Search for the cell housing the specified text and yield its [X, Y] center coordinate. 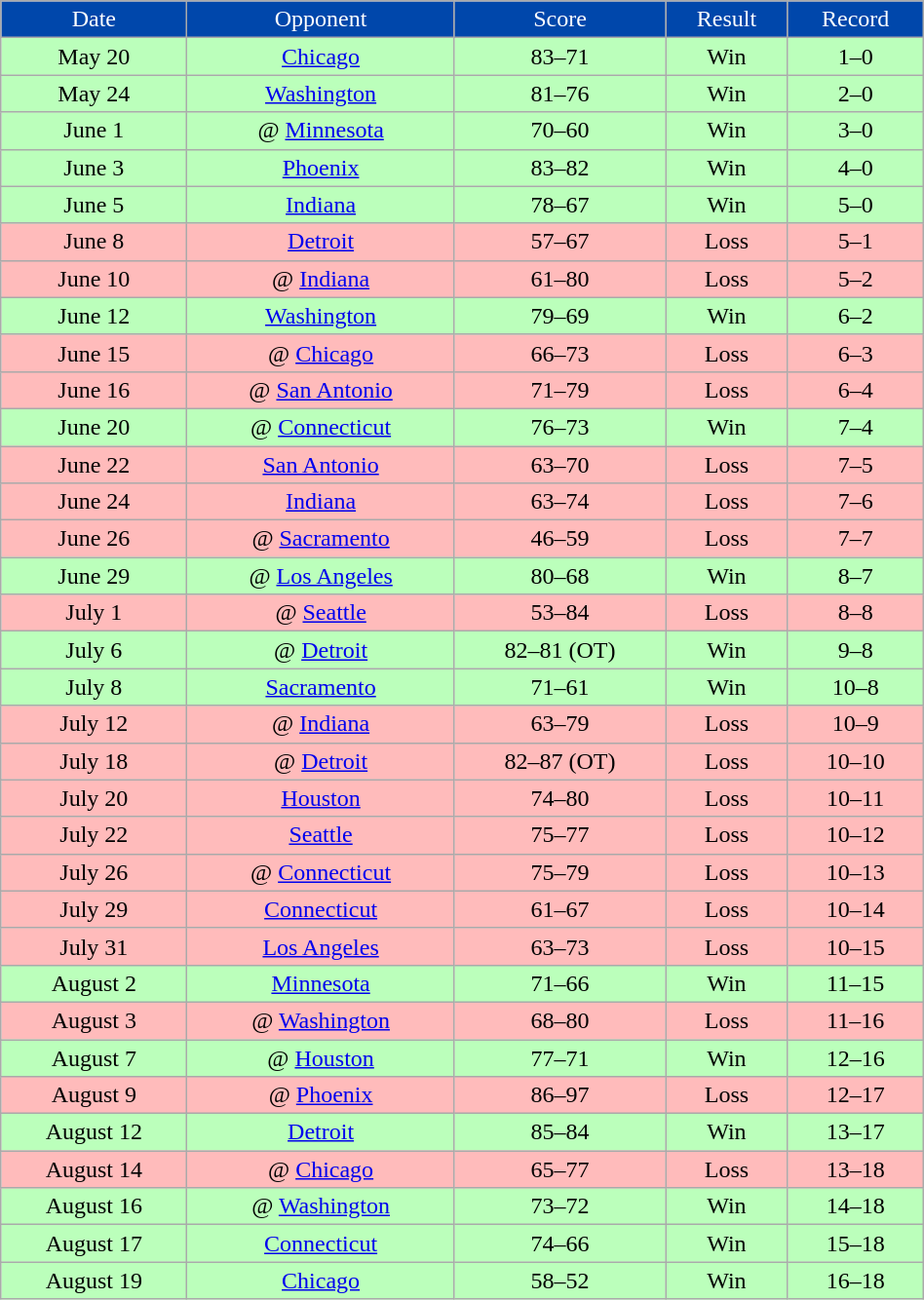
10–10 [856, 761]
July 26 [94, 872]
11–15 [856, 983]
7–7 [856, 539]
3–0 [856, 131]
65–77 [559, 1169]
July 20 [94, 798]
10–15 [856, 946]
9–8 [856, 650]
June 16 [94, 390]
68–80 [559, 1020]
@ Phoenix [321, 1095]
7–5 [856, 465]
74–66 [559, 1243]
63–70 [559, 465]
6–2 [856, 316]
73–72 [559, 1206]
August 16 [94, 1206]
57–67 [559, 242]
6–3 [856, 353]
August 9 [94, 1095]
August 2 [94, 983]
August 12 [94, 1132]
5–2 [856, 279]
70–60 [559, 131]
16–18 [856, 1281]
4–0 [856, 168]
46–59 [559, 539]
83–82 [559, 168]
66–73 [559, 353]
81–76 [559, 94]
10–12 [856, 835]
July 6 [94, 650]
San Antonio [321, 465]
75–79 [559, 872]
86–97 [559, 1095]
71–79 [559, 390]
June 29 [94, 576]
63–79 [559, 724]
78–67 [559, 205]
10–13 [856, 872]
June 5 [94, 205]
June 15 [94, 353]
1–0 [856, 57]
5–0 [856, 205]
76–73 [559, 427]
85–84 [559, 1132]
Houston [321, 798]
July 1 [94, 613]
@ San Antonio [321, 390]
5–1 [856, 242]
Opponent [321, 19]
13–17 [856, 1132]
August 7 [94, 1057]
10–9 [856, 724]
July 12 [94, 724]
14–18 [856, 1206]
58–52 [559, 1281]
53–84 [559, 613]
June 10 [94, 279]
61–80 [559, 279]
May 24 [94, 94]
63–74 [559, 502]
83–71 [559, 57]
August 14 [94, 1169]
13–18 [856, 1169]
@ Los Angeles [321, 576]
63–73 [559, 946]
74–80 [559, 798]
2–0 [856, 94]
77–71 [559, 1057]
@ Sacramento [321, 539]
71–61 [559, 687]
July 31 [94, 946]
June 1 [94, 131]
6–4 [856, 390]
7–4 [856, 427]
June 20 [94, 427]
12–17 [856, 1095]
Los Angeles [321, 946]
July 29 [94, 909]
July 18 [94, 761]
Phoenix [321, 168]
10–11 [856, 798]
Record [856, 19]
@ Minnesota [321, 131]
Seattle [321, 835]
June 12 [94, 316]
August 17 [94, 1243]
@ Houston [321, 1057]
Score [559, 19]
79–69 [559, 316]
80–68 [559, 576]
Sacramento [321, 687]
11–16 [856, 1020]
June 8 [94, 242]
12–16 [856, 1057]
August 3 [94, 1020]
July 8 [94, 687]
82–87 (OT) [559, 761]
7–6 [856, 502]
August 19 [94, 1281]
75–77 [559, 835]
Result [727, 19]
@ Seattle [321, 613]
8–8 [856, 613]
June 26 [94, 539]
July 22 [94, 835]
June 22 [94, 465]
10–14 [856, 909]
10–8 [856, 687]
June 3 [94, 168]
June 24 [94, 502]
May 20 [94, 57]
15–18 [856, 1243]
61–67 [559, 909]
Date [94, 19]
8–7 [856, 576]
82–81 (OT) [559, 650]
Minnesota [321, 983]
71–66 [559, 983]
